Provide the (X, Y) coordinate of the cell's center where the given text is located.  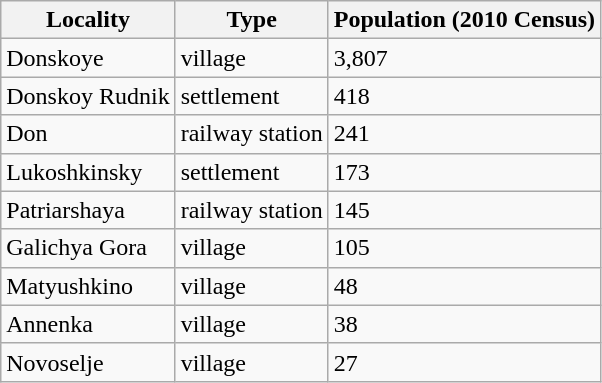
Don (88, 134)
Donskoye (88, 58)
Population (2010 Census) (464, 20)
173 (464, 172)
3,807 (464, 58)
Patriarshaya (88, 210)
145 (464, 210)
Matyushkino (88, 286)
Type (252, 20)
48 (464, 286)
38 (464, 324)
Locality (88, 20)
Novoselje (88, 362)
Galichya Gora (88, 248)
105 (464, 248)
418 (464, 96)
Donskoy Rudnik (88, 96)
241 (464, 134)
Annenka (88, 324)
27 (464, 362)
Lukoshkinsky (88, 172)
